Search for the cell housing the specified text and yield its (X, Y) center coordinate. 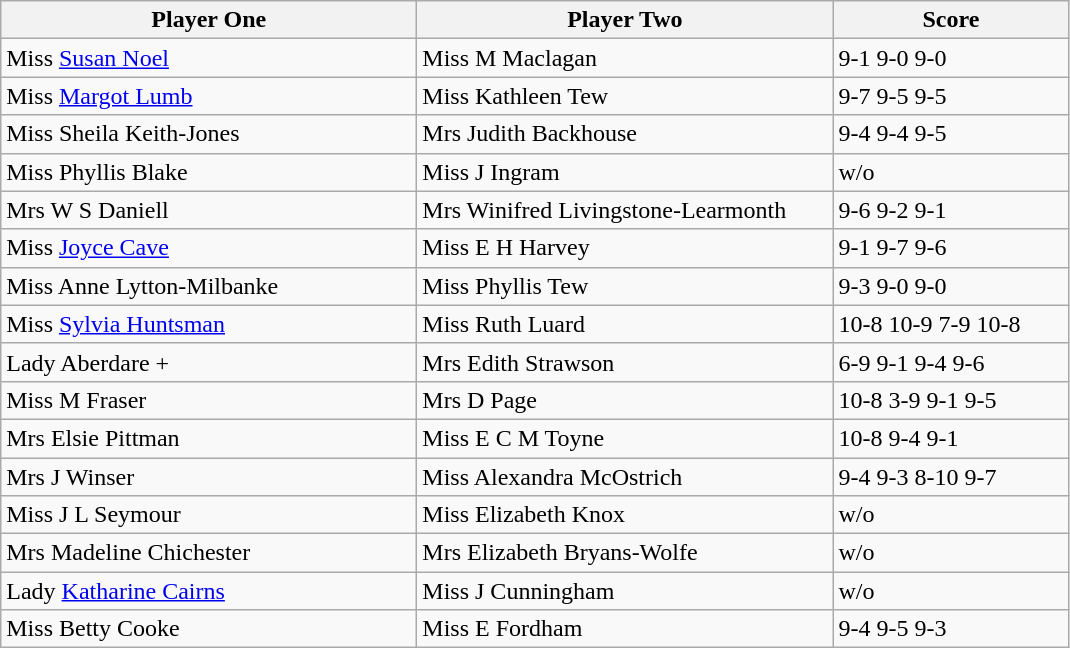
Miss Joyce Cave (209, 248)
9-1 9-7 9-6 (951, 248)
Player One (209, 20)
Mrs Edith Strawson (625, 362)
Miss Phyllis Blake (209, 172)
Score (951, 20)
Miss Sheila Keith-Jones (209, 134)
Miss Margot Lumb (209, 96)
Miss Ruth Luard (625, 324)
Miss E C M Toyne (625, 438)
6-9 9-1 9-4 9-6 (951, 362)
Miss J L Seymour (209, 515)
9-3 9-0 9-0 (951, 286)
Miss Elizabeth Knox (625, 515)
Miss M Maclagan (625, 58)
9-4 9-3 8-10 9-7 (951, 477)
Mrs W S Daniell (209, 210)
9-1 9-0 9-0 (951, 58)
Mrs Madeline Chichester (209, 553)
10-8 10-9 7-9 10-8 (951, 324)
Mrs D Page (625, 400)
Miss E H Harvey (625, 248)
10-8 3-9 9-1 9-5 (951, 400)
Miss Alexandra McOstrich (625, 477)
9-7 9-5 9-5 (951, 96)
Miss E Fordham (625, 629)
Lady Katharine Cairns (209, 591)
Miss Betty Cooke (209, 629)
9-4 9-5 9-3 (951, 629)
Lady Aberdare + (209, 362)
Miss J Cunningham (625, 591)
Miss Phyllis Tew (625, 286)
Mrs Winifred Livingstone-Learmonth (625, 210)
Miss Susan Noel (209, 58)
Mrs Elizabeth Bryans-Wolfe (625, 553)
Miss M Fraser (209, 400)
9-6 9-2 9-1 (951, 210)
Mrs J Winser (209, 477)
9-4 9-4 9-5 (951, 134)
Player Two (625, 20)
Mrs Elsie Pittman (209, 438)
10-8 9-4 9-1 (951, 438)
Miss Kathleen Tew (625, 96)
Miss Anne Lytton-Milbanke (209, 286)
Miss Sylvia Huntsman (209, 324)
Mrs Judith Backhouse (625, 134)
Miss J Ingram (625, 172)
